Determine the (x, y) coordinate at the center of the cell enclosing the given text.  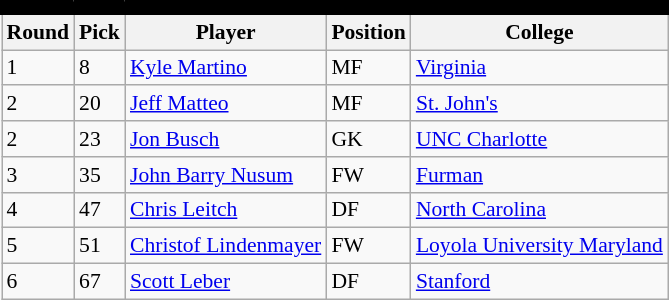
20 (100, 104)
4 (38, 210)
John Barry Nusum (226, 175)
67 (100, 282)
47 (100, 210)
35 (100, 175)
51 (100, 246)
23 (100, 139)
Position (368, 32)
UNC Charlotte (540, 139)
GK (368, 139)
Kyle Martino (226, 68)
Round (38, 32)
Virginia (540, 68)
3 (38, 175)
1 (38, 68)
Jeff Matteo (226, 104)
Chris Leitch (226, 210)
Pick (100, 32)
Christof Lindenmayer (226, 246)
5 (38, 246)
Scott Leber (226, 282)
Jon Busch (226, 139)
Stanford (540, 282)
St. John's (540, 104)
College (540, 32)
6 (38, 282)
Player (226, 32)
North Carolina (540, 210)
Furman (540, 175)
Loyola University Maryland (540, 246)
8 (100, 68)
